Provide the [x, y] coordinate of the cell's center where the given text is located.  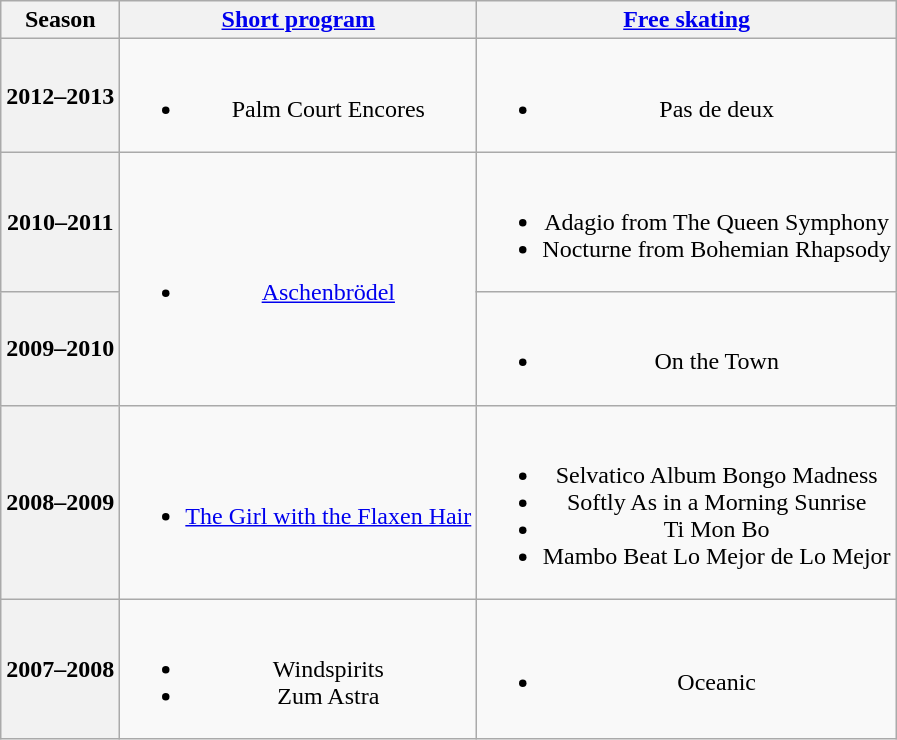
2008–2009 [60, 502]
Oceanic [687, 669]
Windspirits Zum Astra [298, 669]
Free skating [687, 20]
The Girl with the Flaxen Hair [298, 502]
2012–2013 [60, 96]
Season [60, 20]
Selvatico Album Bongo Madness Softly As in a Morning Sunrise Ti Mon Bo Mambo Beat Lo Mejor de Lo Mejor [687, 502]
Short program [298, 20]
2007–2008 [60, 669]
Adagio from The Queen Symphony Nocturne from Bohemian Rhapsody [687, 222]
2009–2010 [60, 348]
On the Town [687, 348]
Palm Court Encores [298, 96]
Aschenbrödel [298, 278]
2010–2011 [60, 222]
Pas de deux [687, 96]
